Scan for the cell matching the given text and deliver its (x, y) coordinate at center. 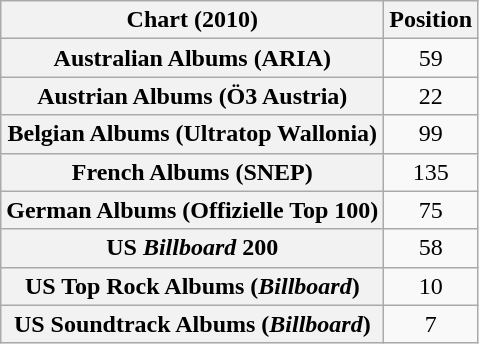
Position (431, 20)
10 (431, 286)
Australian Albums (ARIA) (192, 58)
French Albums (SNEP) (192, 172)
135 (431, 172)
59 (431, 58)
99 (431, 134)
Austrian Albums (Ö3 Austria) (192, 96)
US Billboard 200 (192, 248)
22 (431, 96)
German Albums (Offizielle Top 100) (192, 210)
75 (431, 210)
58 (431, 248)
US Top Rock Albums (Billboard) (192, 286)
Belgian Albums (Ultratop Wallonia) (192, 134)
Chart (2010) (192, 20)
US Soundtrack Albums (Billboard) (192, 324)
7 (431, 324)
